Return the (X, Y) coordinate for the center point of the cell that contains the specified text.  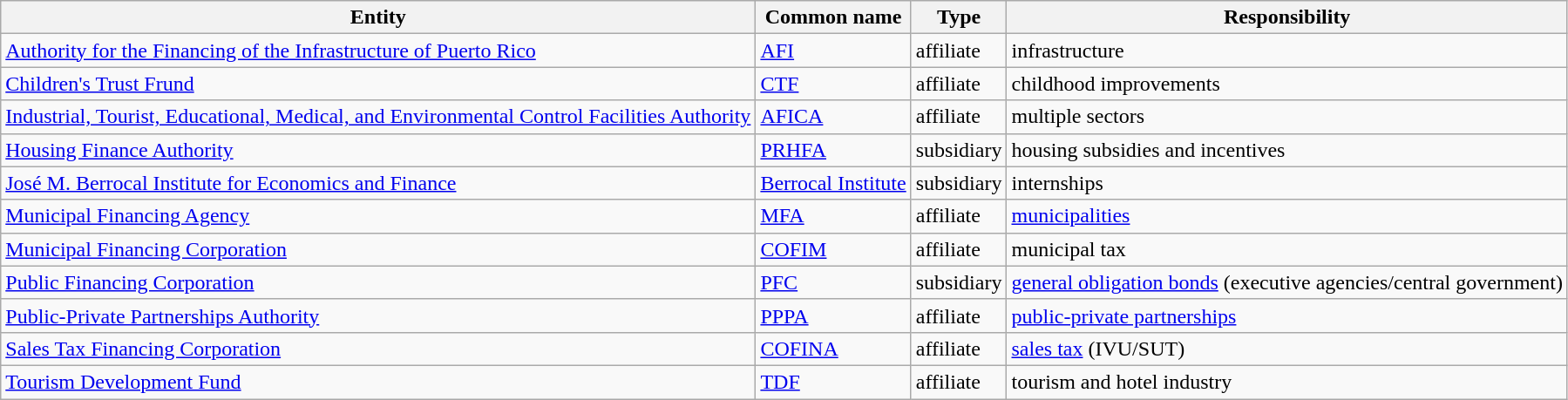
municipalities (1286, 216)
PPPA (833, 315)
housing subsidies and incentives (1286, 150)
Sales Tax Financing Corporation (378, 349)
municipal tax (1286, 249)
AFI (833, 51)
Public Financing Corporation (378, 282)
Industrial, Tourist, Educational, Medical, and Environmental Control Facilities Authority (378, 117)
Berrocal Institute (833, 183)
Entity (378, 17)
Municipal Financing Agency (378, 216)
sales tax (IVU/SUT) (1286, 349)
Authority for the Financing of the Infrastructure of Puerto Rico (378, 51)
Housing Finance Authority (378, 150)
Common name (833, 17)
AFICA (833, 117)
Type (959, 17)
public-private partnerships (1286, 315)
TDF (833, 382)
Municipal Financing Corporation (378, 249)
MFA (833, 216)
PRHFA (833, 150)
general obligation bonds (executive agencies/central government) (1286, 282)
Responsibility (1286, 17)
multiple sectors (1286, 117)
childhood improvements (1286, 84)
José M. Berrocal Institute for Economics and Finance (378, 183)
CTF (833, 84)
internships (1286, 183)
infrastructure (1286, 51)
COFIM (833, 249)
COFINA (833, 349)
Tourism Development Fund (378, 382)
Children's Trust Frund (378, 84)
Public-Private Partnerships Authority (378, 315)
tourism and hotel industry (1286, 382)
PFC (833, 282)
